Provide the (x, y) coordinate of the cell's center where the given text is located.  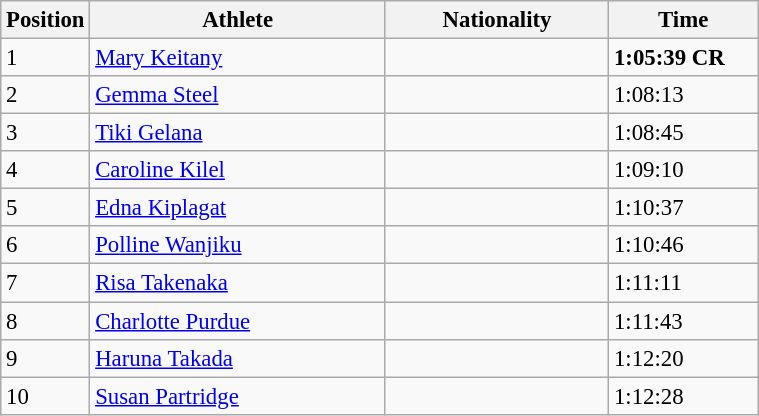
Charlotte Purdue (238, 321)
Nationality (496, 20)
Caroline Kilel (238, 170)
1:10:37 (684, 208)
2 (46, 95)
1:11:11 (684, 283)
7 (46, 283)
1:08:13 (684, 95)
1:08:45 (684, 133)
1 (46, 58)
Mary Keitany (238, 58)
Athlete (238, 20)
6 (46, 245)
Time (684, 20)
Gemma Steel (238, 95)
Tiki Gelana (238, 133)
Polline Wanjiku (238, 245)
8 (46, 321)
3 (46, 133)
4 (46, 170)
1:11:43 (684, 321)
1:09:10 (684, 170)
Risa Takenaka (238, 283)
Haruna Takada (238, 358)
Susan Partridge (238, 396)
5 (46, 208)
10 (46, 396)
1:10:46 (684, 245)
Position (46, 20)
Edna Kiplagat (238, 208)
1:12:20 (684, 358)
9 (46, 358)
1:05:39 CR (684, 58)
1:12:28 (684, 396)
